Identify which cell holds the provided text, then report its [x, y] central coordinate. 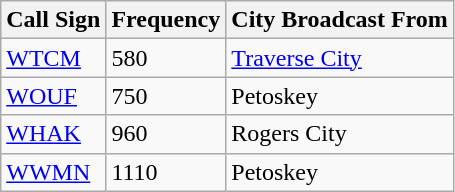
WTCM [54, 58]
WHAK [54, 134]
WOUF [54, 96]
WWMN [54, 172]
1110 [166, 172]
750 [166, 96]
Call Sign [54, 20]
Frequency [166, 20]
Rogers City [340, 134]
City Broadcast From [340, 20]
580 [166, 58]
Traverse City [340, 58]
960 [166, 134]
